For the text-containing cell, return its midpoint in [x, y] coordinate format. 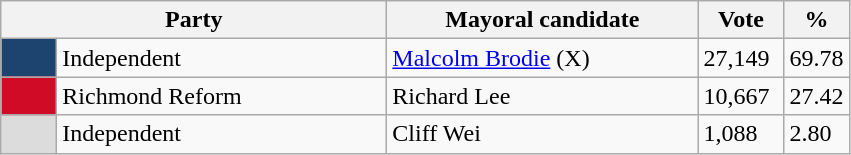
Vote [741, 20]
27,149 [741, 58]
Party [194, 20]
Richmond Reform [222, 96]
Mayoral candidate [542, 20]
Malcolm Brodie (X) [542, 58]
% [816, 20]
Cliff Wei [542, 134]
69.78 [816, 58]
2.80 [816, 134]
27.42 [816, 96]
Richard Lee [542, 96]
10,667 [741, 96]
1,088 [741, 134]
